Provide the [x, y] coordinate of the cell's center where the given text is located.  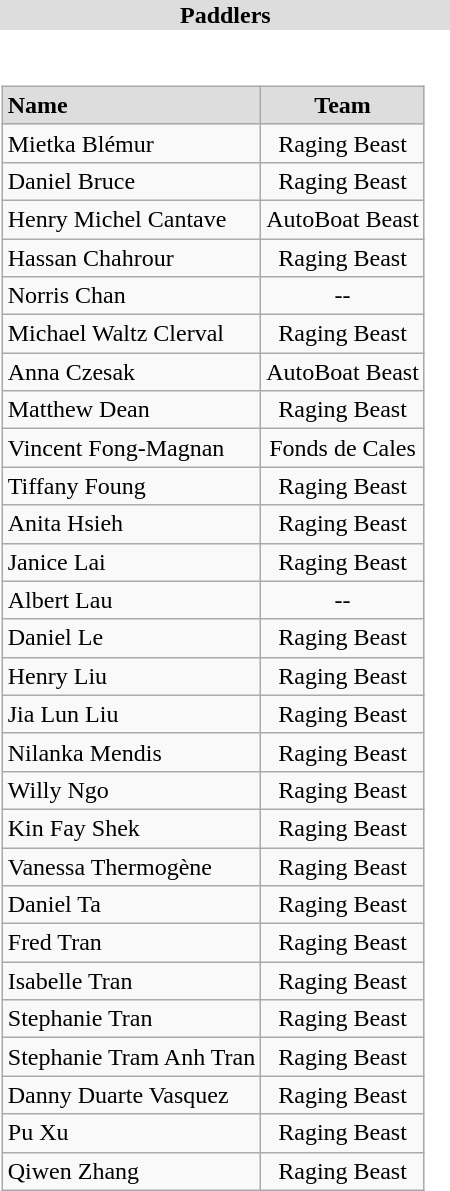
Anita Hsieh [131, 524]
Michael Waltz Clerval [131, 334]
Danny Duarte Vasquez [131, 1095]
Janice Lai [131, 562]
Henry Liu [131, 676]
Henry Michel Cantave [131, 219]
Vincent Fong-Magnan [131, 448]
Name [131, 105]
Jia Lun Liu [131, 714]
Daniel Bruce [131, 181]
Qiwen Zhang [131, 1171]
Daniel Le [131, 638]
Nilanka Mendis [131, 752]
Hassan Chahrour [131, 257]
Anna Czesak [131, 372]
Pu Xu [131, 1133]
Team [343, 105]
Fonds de Cales [343, 448]
Willy Ngo [131, 790]
Fred Tran [131, 943]
Daniel Ta [131, 905]
Tiffany Foung [131, 486]
Vanessa Thermogène [131, 867]
Norris Chan [131, 296]
Mietka Blémur [131, 143]
Matthew Dean [131, 410]
Kin Fay Shek [131, 828]
Isabelle Tran [131, 981]
Albert Lau [131, 600]
Stephanie Tram Anh Tran [131, 1057]
Stephanie Tran [131, 1019]
